Return the (X, Y) coordinate for the center point of the cell that contains the specified text.  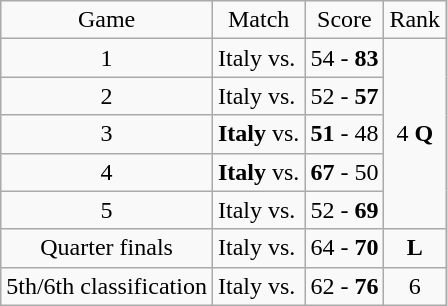
4 Q (415, 134)
54 - 83 (344, 58)
5th/6th classification (107, 286)
4 (107, 172)
51 - 48 (344, 134)
52 - 69 (344, 210)
Match (258, 20)
3 (107, 134)
Score (344, 20)
64 - 70 (344, 248)
2 (107, 96)
62 - 76 (344, 286)
1 (107, 58)
Rank (415, 20)
6 (415, 286)
L (415, 248)
Quarter finals (107, 248)
Game (107, 20)
67 - 50 (344, 172)
52 - 57 (344, 96)
5 (107, 210)
